For the text-containing cell, return its midpoint in [X, Y] coordinate format. 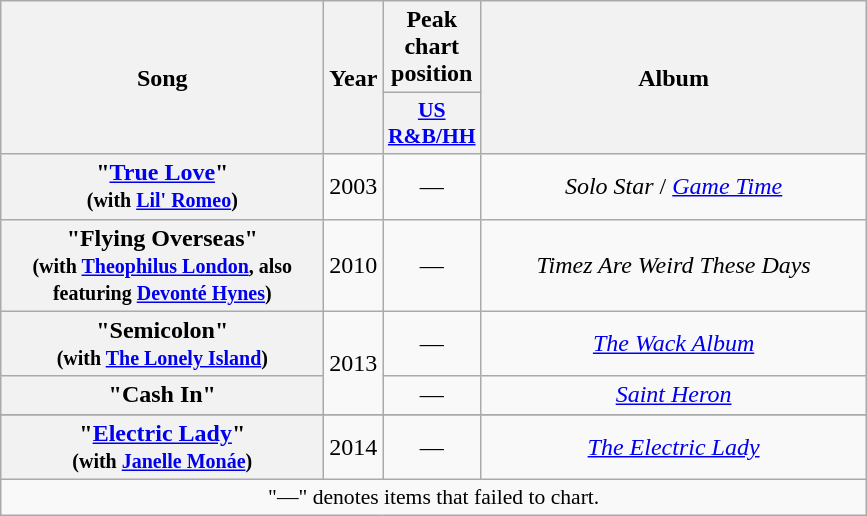
2003 [354, 186]
Saint Heron [674, 395]
2010 [354, 265]
Year [354, 78]
US R&B/HH [432, 124]
2014 [354, 446]
Timez Are Weird These Days [674, 265]
2013 [354, 362]
"Electric Lady" (with Janelle Monáe) [162, 446]
Solo Star / Game Time [674, 186]
"Cash In" [162, 395]
The Electric Lady [674, 446]
"—" denotes items that failed to chart. [434, 497]
Album [674, 78]
"Semicolon" (with The Lonely Island) [162, 344]
"True Love" (with Lil' Romeo) [162, 186]
Peak chart position [432, 47]
Song [162, 78]
"Flying Overseas" (with Theophilus London, also featuring Devonté Hynes) [162, 265]
The Wack Album [674, 344]
